Capture the cell that displays the provided text and extract its (x, y) central coordinate. 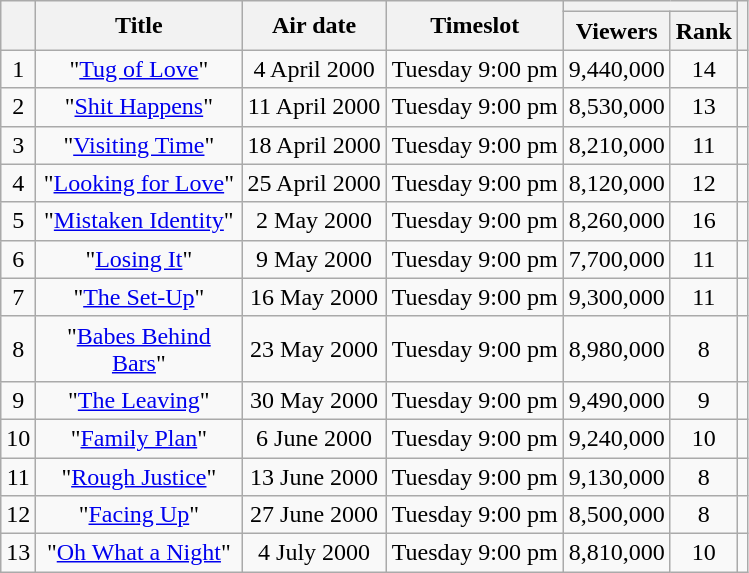
14 (704, 69)
8,530,000 (616, 107)
16 (704, 221)
"Visiting Time" (139, 145)
Air date (314, 26)
6 June 2000 (314, 438)
Viewers (616, 31)
11 April 2000 (314, 107)
1 (18, 69)
"Rough Justice" (139, 477)
"Tug of Love" (139, 69)
27 June 2000 (314, 515)
6 (18, 259)
2 (18, 107)
23 May 2000 (314, 348)
3 (18, 145)
7,700,000 (616, 259)
"Oh What a Night" (139, 553)
18 April 2000 (314, 145)
2 May 2000 (314, 221)
Timeslot (474, 26)
Rank (704, 31)
8,120,000 (616, 183)
8,500,000 (616, 515)
"Looking for Love" (139, 183)
5 (18, 221)
4 April 2000 (314, 69)
4 July 2000 (314, 553)
8,980,000 (616, 348)
"The Leaving" (139, 400)
13 June 2000 (314, 477)
9,300,000 (616, 297)
Title (139, 26)
"Losing It" (139, 259)
7 (18, 297)
9,130,000 (616, 477)
8,810,000 (616, 553)
25 April 2000 (314, 183)
"Facing Up" (139, 515)
9 May 2000 (314, 259)
8,260,000 (616, 221)
30 May 2000 (314, 400)
9,490,000 (616, 400)
"The Set-Up" (139, 297)
16 May 2000 (314, 297)
"Babes Behind Bars" (139, 348)
"Shit Happens" (139, 107)
"Mistaken Identity" (139, 221)
9,240,000 (616, 438)
9,440,000 (616, 69)
"Family Plan" (139, 438)
8,210,000 (616, 145)
4 (18, 183)
